Find where the given text appears and provide that cell's center as [X, Y] coordinate. 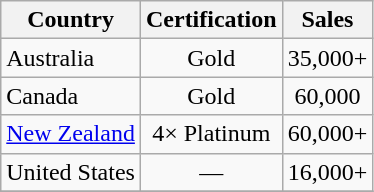
4× Platinum [211, 134]
35,000+ [328, 58]
Canada [71, 96]
60,000+ [328, 134]
United States [71, 172]
16,000+ [328, 172]
New Zealand [71, 134]
60,000 [328, 96]
Country [71, 20]
Australia [71, 58]
— [211, 172]
Sales [328, 20]
Certification [211, 20]
